Output the (x, y) coordinate of the center of the cell containing the given text.  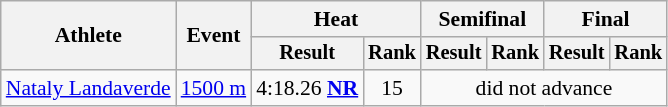
Event (214, 36)
Semifinal (482, 19)
15 (392, 88)
1500 m (214, 88)
Athlete (88, 36)
Final (606, 19)
Nataly Landaverde (88, 88)
did not advance (544, 88)
Heat (336, 19)
4:18.26 NR (307, 88)
